Search for the cell housing the specified text and yield its [x, y] center coordinate. 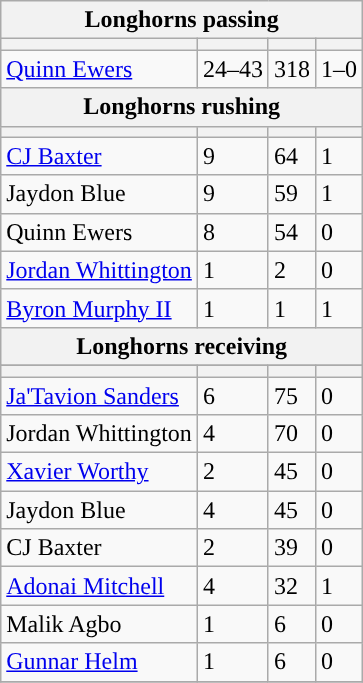
318 [292, 69]
Longhorns passing [182, 20]
Adonai Mitchell [100, 586]
Byron Murphy II [100, 308]
24–43 [232, 69]
59 [292, 194]
54 [292, 232]
8 [232, 232]
39 [292, 548]
75 [292, 395]
Malik Agbo [100, 624]
1–0 [338, 69]
Longhorns receiving [182, 346]
Ja'Tavion Sanders [100, 395]
Longhorns rushing [182, 107]
Gunnar Helm [100, 662]
64 [292, 156]
70 [292, 434]
Xavier Worthy [100, 472]
32 [292, 586]
